Output the [x, y] coordinate of the center of the cell containing the given text.  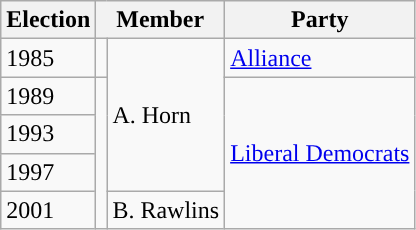
B. Rawlins [166, 210]
1985 [48, 58]
Election [48, 20]
Alliance [320, 58]
A. Horn [166, 115]
1997 [48, 172]
Liberal Democrats [320, 153]
Member [160, 20]
1993 [48, 134]
1989 [48, 96]
Party [320, 20]
2001 [48, 210]
